Find where the given text appears and provide that cell's center as [X, Y] coordinate. 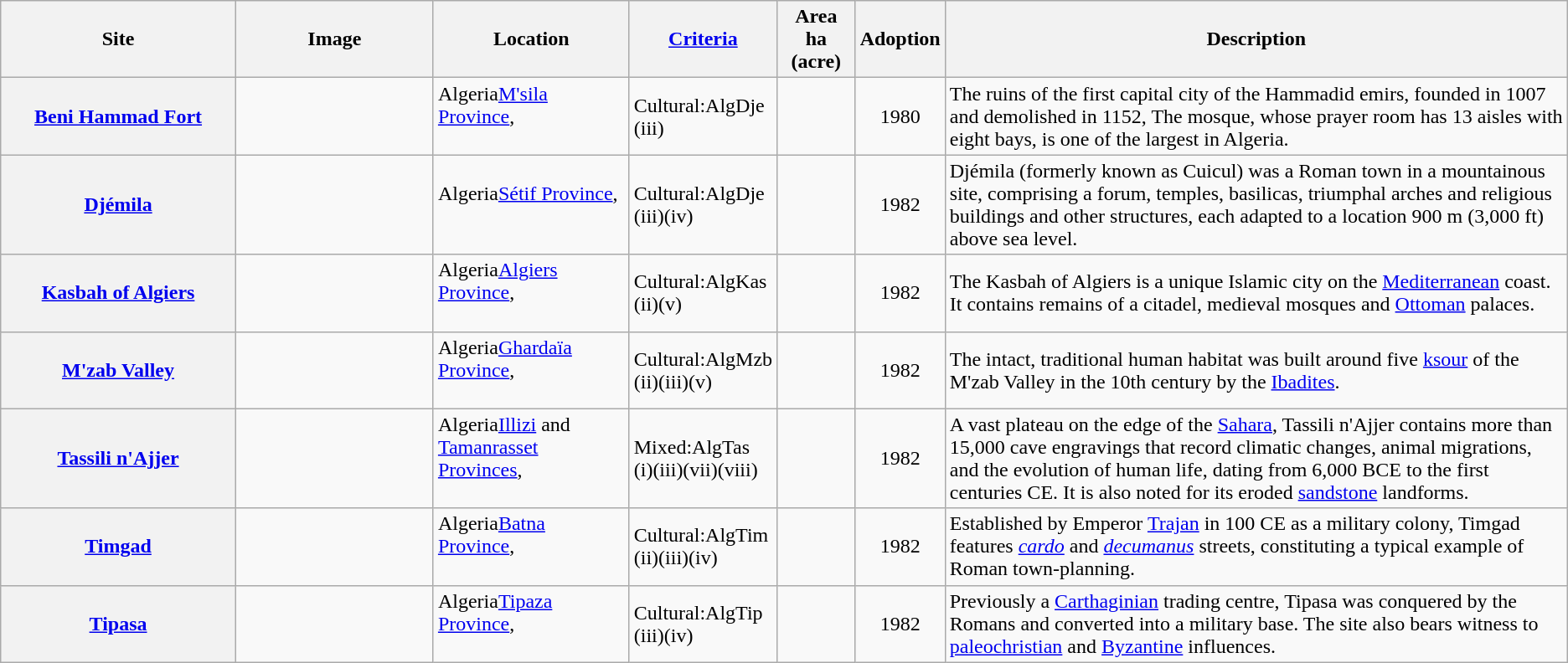
AlgeriaGhardaïa Province, [531, 370]
AlgeriaSétif Province, [531, 204]
Image [334, 39]
AlgeriaAlgiers Province, [531, 293]
AlgeriaIllizi and Tamanrasset Provinces, [531, 459]
Kasbah of Algiers [119, 293]
Adoption [900, 39]
Timgad [119, 547]
Site [119, 39]
Cultural:AlgKas(ii)(v) [703, 293]
Cultural:AlgTip(iii)(iv) [703, 624]
The intact, traditional human habitat was built around five ksour of the M'zab Valley in the 10th century by the Ibadites. [1256, 370]
Djémila [119, 204]
Cultural:AlgTim(ii)(iii)(iv) [703, 547]
Beni Hammad Fort [119, 116]
1980 [900, 116]
Mixed:AlgTas(i)(iii)(vii)(viii) [703, 459]
M'zab Valley [119, 370]
Cultural:AlgMzb(ii)(iii)(v) [703, 370]
The Kasbah of Algiers is a unique Islamic city on the Mediterranean coast. It contains remains of a citadel, medieval mosques and Ottoman palaces. [1256, 293]
Criteria [703, 39]
Cultural:AlgDje(iii)(iv) [703, 204]
Areaha (acre) [817, 39]
Cultural:AlgDje(iii) [703, 116]
AlgeriaTipaza Province, [531, 624]
Description [1256, 39]
AlgeriaBatna Province, [531, 547]
Tipasa [119, 624]
Tassili n'Ajjer [119, 459]
Location [531, 39]
AlgeriaM'sila Province, [531, 116]
